Output the [x, y] coordinate of the center of the cell containing the given text.  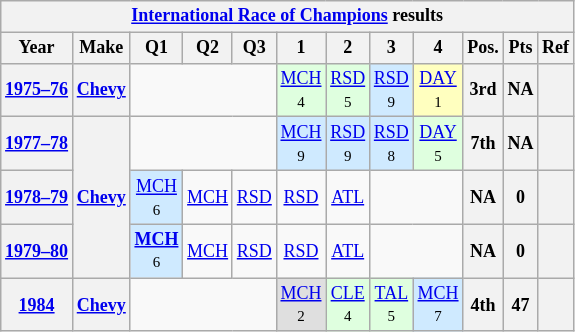
MCH2 [301, 305]
Make [101, 48]
1979–80 [37, 251]
3 [392, 48]
1977–78 [37, 144]
Q1 [156, 48]
DAY5 [438, 144]
Ref [556, 48]
4th [483, 305]
1984 [37, 305]
1975–76 [37, 90]
47 [520, 305]
Year [37, 48]
Q3 [254, 48]
MCH9 [301, 144]
RSD8 [392, 144]
CLE4 [348, 305]
1 [301, 48]
MCH7 [438, 305]
TAL5 [392, 305]
International Race of Champions results [288, 16]
DAY1 [438, 90]
Pts [520, 48]
3rd [483, 90]
Q2 [208, 48]
7th [483, 144]
Pos. [483, 48]
MCH4 [301, 90]
4 [438, 48]
RSD5 [348, 90]
2 [348, 48]
1978–79 [37, 197]
